For the text-containing cell, return its midpoint in (x, y) coordinate format. 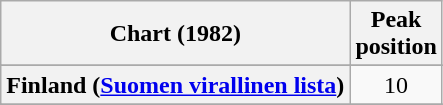
Chart (1982) (176, 34)
Finland (Suomen virallinen lista) (176, 85)
10 (396, 85)
Peakposition (396, 34)
